Provide the [X, Y] coordinate of the cell's center where the given text is located.  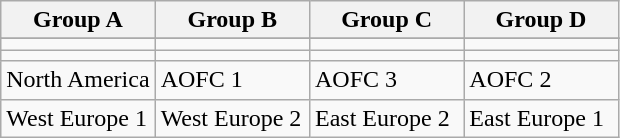
Group D [541, 20]
North America [78, 80]
Group C [386, 20]
Group B [232, 20]
Group A [78, 20]
AOFC 2 [541, 80]
West Europe 1 [78, 118]
AOFC 1 [232, 80]
East Europe 1 [541, 118]
AOFC 3 [386, 80]
West Europe 2 [232, 118]
East Europe 2 [386, 118]
